Capture the cell that displays the provided text and extract its (x, y) central coordinate. 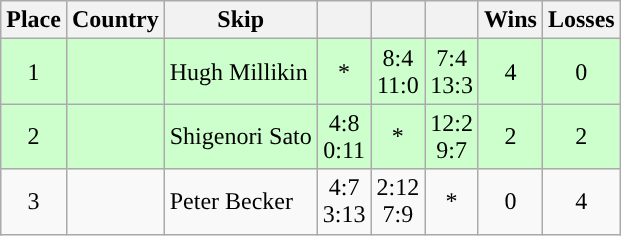
2:12 7:9 (398, 202)
3 (34, 202)
Place (34, 20)
4:80:11 (344, 136)
1 (34, 72)
4:73:13 (344, 202)
Losses (581, 20)
7:413:3 (452, 72)
8:411:0 (398, 72)
Skip (240, 20)
Hugh Millikin (240, 72)
12:2 9:7 (452, 136)
Country (115, 20)
Shigenori Sato (240, 136)
Wins (510, 20)
Peter Becker (240, 202)
